Return the (X, Y) coordinate for the center point of the cell that contains the specified text.  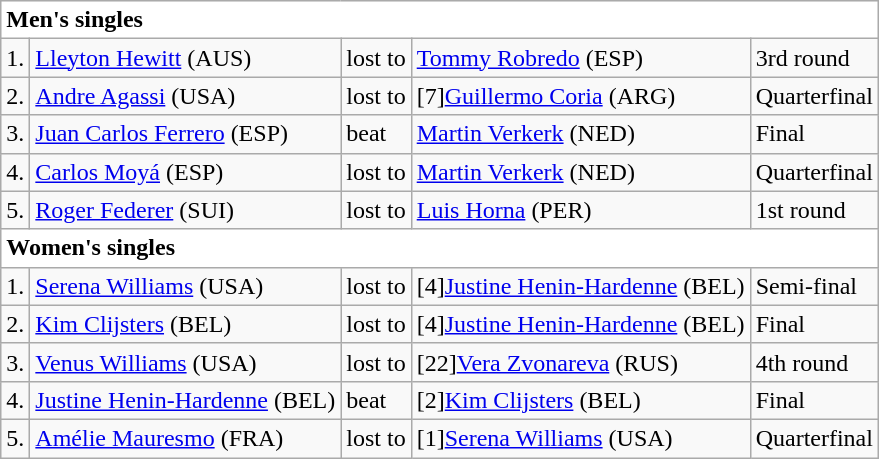
Justine Henin-Hardenne (BEL) (186, 400)
Roger Federer (SUI) (186, 210)
Luis Horna (PER) (580, 210)
[1]Serena Williams (USA) (580, 438)
Venus Williams (USA) (186, 362)
[22]Vera Zvonareva (RUS) (580, 362)
Andre Agassi (USA) (186, 96)
Amélie Mauresmo (FRA) (186, 438)
Carlos Moyá (ESP) (186, 172)
[7]Guillermo Coria (ARG) (580, 96)
1st round (814, 210)
Lleyton Hewitt (AUS) (186, 58)
3rd round (814, 58)
Tommy Robredo (ESP) (580, 58)
Kim Clijsters (BEL) (186, 324)
Juan Carlos Ferrero (ESP) (186, 134)
[2]Kim Clijsters (BEL) (580, 400)
Serena Williams (USA) (186, 286)
Semi-final (814, 286)
Men's singles (440, 20)
Women's singles (440, 248)
4th round (814, 362)
